Capture the cell that displays the provided text and extract its [X, Y] central coordinate. 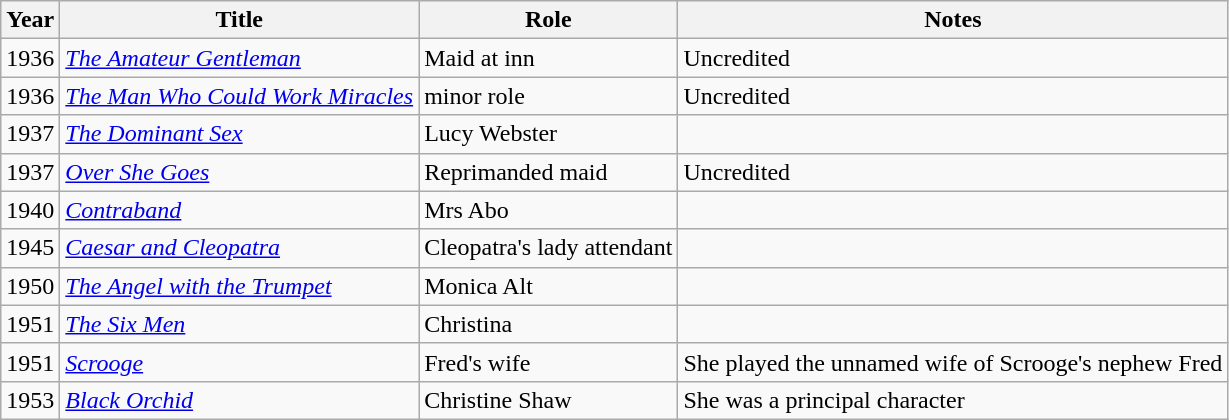
1953 [30, 400]
Monica Alt [548, 286]
Christine Shaw [548, 400]
The Dominant Sex [240, 134]
Year [30, 20]
Role [548, 20]
Black Orchid [240, 400]
Reprimanded maid [548, 172]
Christina [548, 324]
Cleopatra's lady attendant [548, 248]
The Amateur Gentleman [240, 58]
Maid at inn [548, 58]
Fred's wife [548, 362]
Caesar and Cleopatra [240, 248]
Lucy Webster [548, 134]
She played the unnamed wife of Scrooge's nephew Fred [953, 362]
Contraband [240, 210]
Notes [953, 20]
Mrs Abo [548, 210]
The Angel with the Trumpet [240, 286]
1945 [30, 248]
Over She Goes [240, 172]
She was a principal character [953, 400]
The Man Who Could Work Miracles [240, 96]
minor role [548, 96]
Scrooge [240, 362]
Title [240, 20]
1950 [30, 286]
The Six Men [240, 324]
1940 [30, 210]
